Determine the [X, Y] coordinate at the center of the cell enclosing the given text.  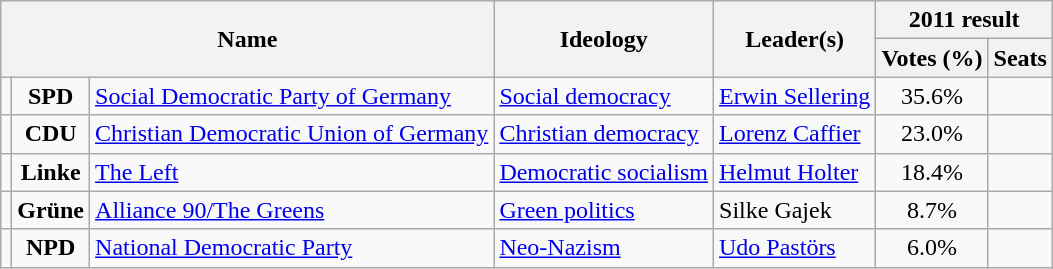
Seats [1020, 58]
Erwin Sellering [795, 96]
18.4% [932, 172]
Neo-Nazism [604, 248]
NPD [51, 248]
Green politics [604, 210]
35.6% [932, 96]
6.0% [932, 248]
Votes (%) [932, 58]
Democratic socialism [604, 172]
Udo Pastörs [795, 248]
Leader(s) [795, 39]
CDU [51, 134]
Grüne [51, 210]
23.0% [932, 134]
Christian democracy [604, 134]
The Left [292, 172]
Lorenz Caffier [795, 134]
National Democratic Party [292, 248]
Christian Democratic Union of Germany [292, 134]
Social Democratic Party of Germany [292, 96]
Name [248, 39]
Ideology [604, 39]
8.7% [932, 210]
SPD [51, 96]
2011 result [964, 20]
Silke Gajek [795, 210]
Social democracy [604, 96]
Alliance 90/The Greens [292, 210]
Helmut Holter [795, 172]
Linke [51, 172]
